Locate the cell with the specified text and output its [x, y] center coordinate. 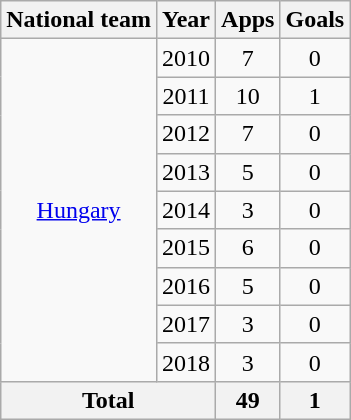
6 [248, 248]
2017 [186, 324]
Year [186, 20]
2015 [186, 248]
Hungary [79, 210]
2014 [186, 210]
National team [79, 20]
2013 [186, 172]
Apps [248, 20]
2016 [186, 286]
Total [108, 400]
2011 [186, 96]
49 [248, 400]
2010 [186, 58]
Goals [315, 20]
10 [248, 96]
2018 [186, 362]
2012 [186, 134]
